Extract the [x, y] coordinate from the center of the cell holding the provided text.  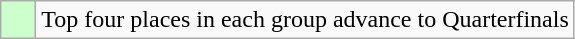
Top four places in each group advance to Quarterfinals [305, 20]
